Pinpoint the cell where the given text exists, returning its (X, Y) midpoint coordinate. 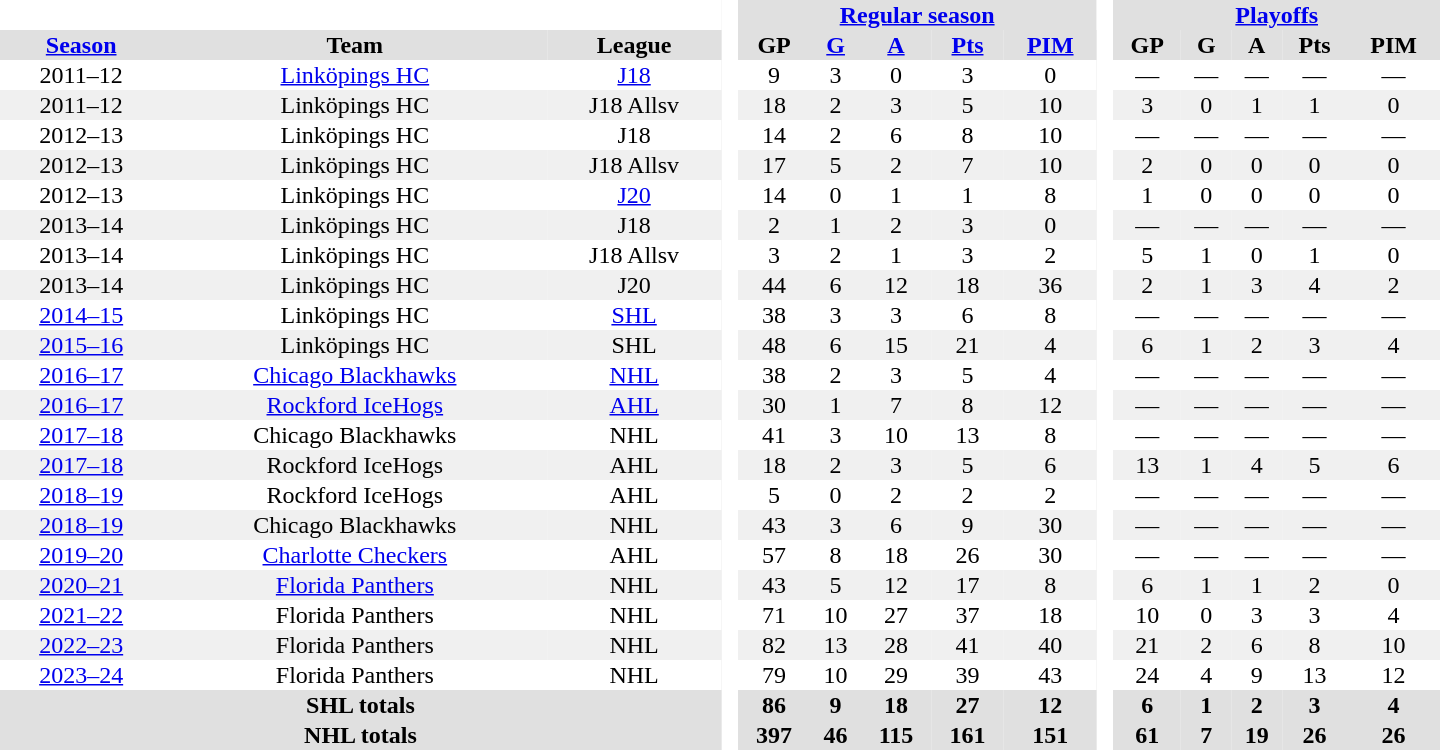
46 (835, 735)
40 (1050, 645)
2015–16 (81, 345)
44 (774, 285)
86 (774, 705)
2020–21 (81, 585)
Regular season (918, 15)
2021–22 (81, 615)
39 (968, 675)
SHL totals (360, 705)
79 (774, 675)
15 (896, 345)
61 (1147, 735)
397 (774, 735)
Team (354, 45)
League (634, 45)
37 (968, 615)
Season (81, 45)
151 (1050, 735)
161 (968, 735)
115 (896, 735)
NHL totals (360, 735)
2022–23 (81, 645)
Playoffs (1276, 15)
71 (774, 615)
Charlotte Checkers (354, 555)
48 (774, 345)
2014–15 (81, 315)
82 (774, 645)
28 (896, 645)
36 (1050, 285)
29 (896, 675)
2023–24 (81, 675)
19 (1257, 735)
2019–20 (81, 555)
24 (1147, 675)
57 (774, 555)
